Return [x, y] of the center of cell containing provided text 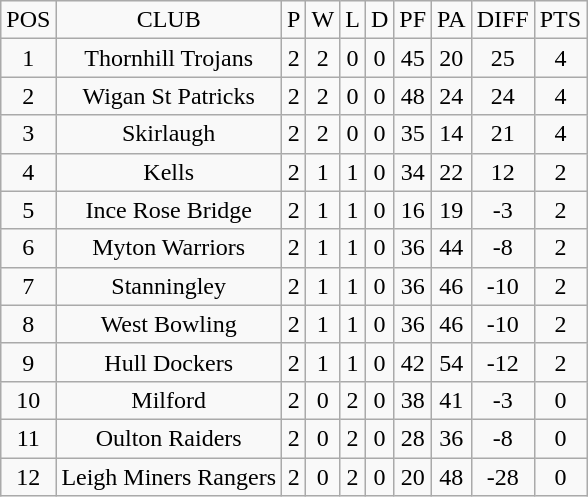
Milford [169, 400]
Skirlaugh [169, 134]
11 [28, 438]
Hull Dockers [169, 362]
-12 [502, 362]
Kells [169, 172]
West Bowling [169, 324]
41 [452, 400]
21 [502, 134]
CLUB [169, 20]
Myton Warriors [169, 248]
14 [452, 134]
7 [28, 286]
PA [452, 20]
10 [28, 400]
38 [413, 400]
5 [28, 210]
POS [28, 20]
6 [28, 248]
42 [413, 362]
-28 [502, 477]
P [294, 20]
PTS [560, 20]
Wigan St Patricks [169, 96]
25 [502, 58]
16 [413, 210]
3 [28, 134]
W [323, 20]
9 [28, 362]
Thornhill Trojans [169, 58]
44 [452, 248]
Stanningley [169, 286]
19 [452, 210]
Ince Rose Bridge [169, 210]
35 [413, 134]
28 [413, 438]
8 [28, 324]
Oulton Raiders [169, 438]
Leigh Miners Rangers [169, 477]
PF [413, 20]
45 [413, 58]
L [353, 20]
22 [452, 172]
D [379, 20]
DIFF [502, 20]
54 [452, 362]
34 [413, 172]
